Capture the cell that displays the provided text and extract its (X, Y) central coordinate. 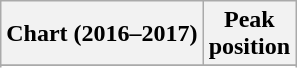
Peakposition (249, 34)
Chart (2016–2017) (102, 34)
